Detect which cell encompasses the target text, then output its (X, Y) center coordinate. 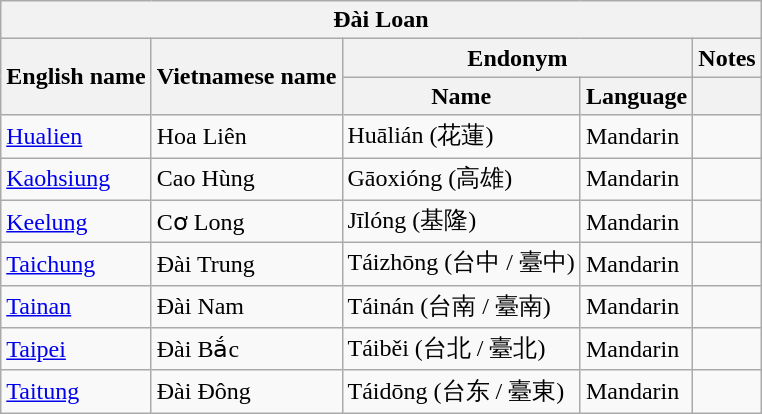
Gāoxióng (高雄) (461, 180)
Hualien (76, 136)
Name (461, 96)
Kaohsiung (76, 180)
Cao Hùng (246, 180)
Tainan (76, 306)
Đài Trung (246, 264)
Hoa Liên (246, 136)
Đài Nam (246, 306)
Cơ Long (246, 222)
Taitung (76, 392)
Taichung (76, 264)
Endonym (518, 58)
Táizhōng (台中 / 臺中) (461, 264)
English name (76, 77)
Jīlóng (基隆) (461, 222)
Đài Loan (381, 20)
Keelung (76, 222)
Đài Đông (246, 392)
Notes (727, 58)
Táiběi (台北 / 臺北) (461, 350)
Đài Bắc (246, 350)
Language (636, 96)
Táinán (台南 / 臺南) (461, 306)
Huālián (花蓮) (461, 136)
Táidōng (台东 / 臺東) (461, 392)
Vietnamese name (246, 77)
Taipei (76, 350)
